For the text-containing cell, return its midpoint in [X, Y] coordinate format. 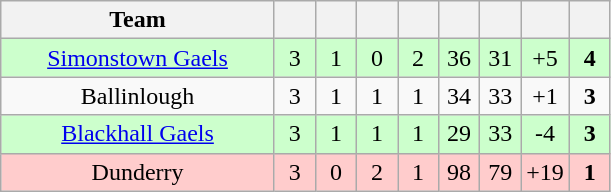
29 [460, 134]
+1 [546, 96]
4 [590, 58]
Simonstown Gaels [138, 58]
-4 [546, 134]
34 [460, 96]
+19 [546, 172]
Blackhall Gaels [138, 134]
Ballinlough [138, 96]
79 [500, 172]
Dunderry [138, 172]
Team [138, 20]
+5 [546, 58]
31 [500, 58]
36 [460, 58]
98 [460, 172]
